Capture the cell that displays the provided text and extract its (X, Y) central coordinate. 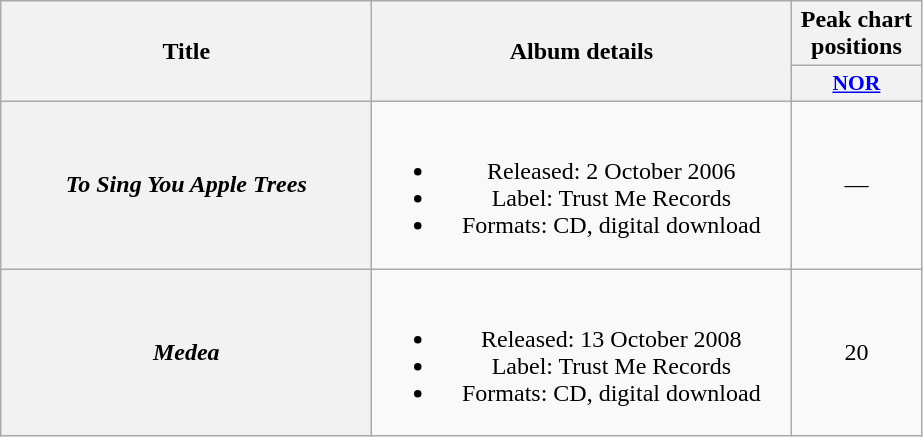
Title (186, 52)
Album details (582, 52)
Released: 2 October 2006Label: Trust Me RecordsFormats: CD, digital download (582, 184)
Released: 13 October 2008Label: Trust Me RecordsFormats: CD, digital download (582, 352)
20 (856, 352)
To Sing You Apple Trees (186, 184)
NOR (856, 84)
Medea (186, 352)
Peak chart positions (856, 34)
— (856, 184)
